Extract the [X, Y] coordinate from the center of the cell holding the provided text.  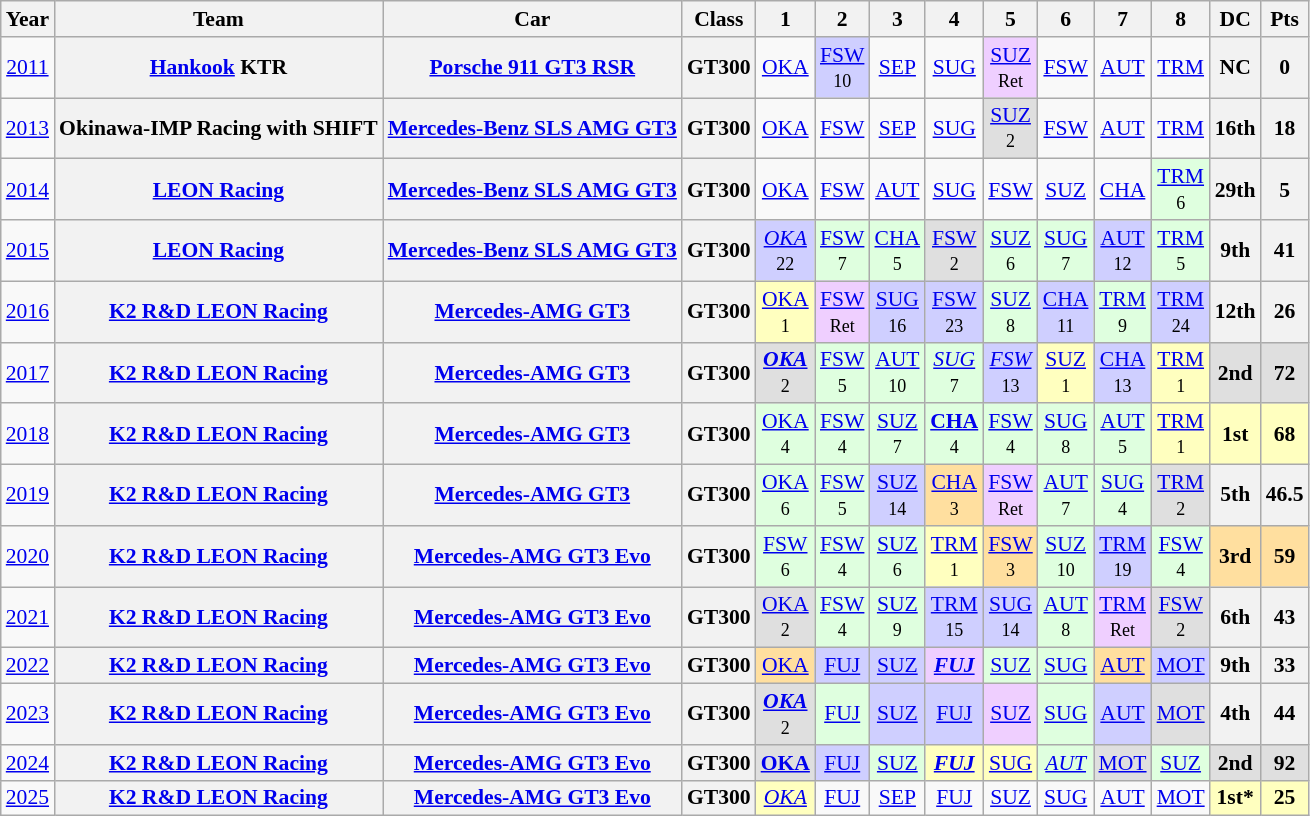
72 [1285, 372]
2024 [28, 763]
SUG4 [1123, 496]
3 [897, 19]
2018 [28, 434]
5th [1236, 496]
Porsche 911 GT3 RSR [532, 68]
8 [1181, 19]
Hankook KTR [218, 68]
SUG14 [1010, 618]
TRM2 [1181, 496]
DC [1236, 19]
OKA22 [786, 250]
CHA5 [897, 250]
1st [1236, 434]
2015 [28, 250]
AUT7 [1066, 496]
FSW10 [842, 68]
44 [1285, 714]
59 [1285, 556]
18 [1285, 128]
2022 [28, 666]
2025 [28, 798]
12th [1236, 312]
CHA4 [954, 434]
TRM6 [1181, 190]
25 [1285, 798]
6th [1236, 618]
2023 [28, 714]
Pts [1285, 19]
Car [532, 19]
Team [218, 19]
TRM19 [1123, 556]
Class [719, 19]
68 [1285, 434]
4th [1236, 714]
SUZ7 [897, 434]
TRM15 [954, 618]
Okinawa-IMP Racing with SHIFT [218, 128]
29th [1236, 190]
SUZ8 [1010, 312]
FSW13 [1010, 372]
6 [1066, 19]
CHA13 [1123, 372]
0 [1285, 68]
FSW3 [1010, 556]
FSW6 [786, 556]
AUT5 [1123, 434]
SUZ10 [1066, 556]
Year [28, 19]
2017 [28, 372]
2011 [28, 68]
AUT10 [897, 372]
TRMRet [1123, 618]
TRM24 [1181, 312]
CHA3 [954, 496]
7 [1123, 19]
2020 [28, 556]
NC [1236, 68]
2014 [28, 190]
3rd [1236, 556]
OKA6 [786, 496]
AUT8 [1066, 618]
FSW23 [954, 312]
OKA4 [786, 434]
43 [1285, 618]
92 [1285, 763]
2013 [28, 128]
SUG16 [897, 312]
OKA1 [786, 312]
41 [1285, 250]
FSW7 [842, 250]
16th [1236, 128]
33 [1285, 666]
2021 [28, 618]
46.5 [1285, 496]
SUZ9 [897, 618]
1st* [1236, 798]
TRM9 [1123, 312]
SUZ2 [1010, 128]
2016 [28, 312]
CHA [1123, 190]
26 [1285, 312]
SUG8 [1066, 434]
1 [786, 19]
4 [954, 19]
CHA11 [1066, 312]
SUZRet [1010, 68]
SUZ1 [1066, 372]
2019 [28, 496]
2 [842, 19]
TRM5 [1181, 250]
SUZ14 [897, 496]
AUT12 [1123, 250]
